Output the (X, Y) coordinate of the center of the cell containing the given text.  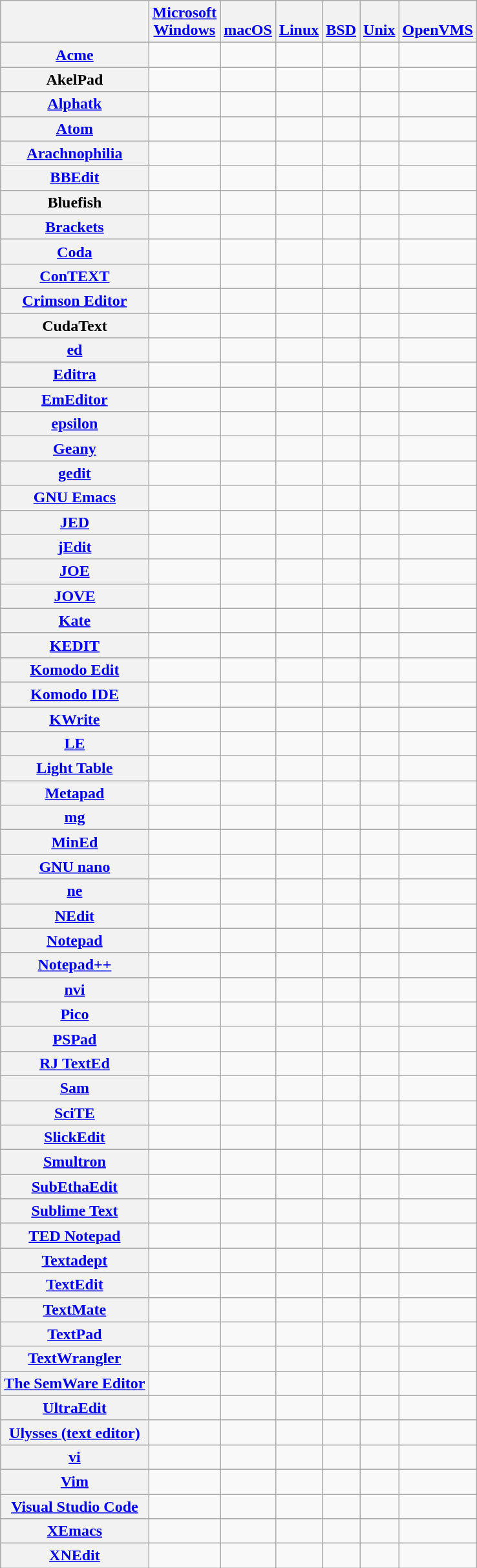
Alphatk (75, 104)
NEdit (75, 916)
TextWrangler (75, 1359)
TextMate (75, 1309)
Textadept (75, 1260)
nvi (75, 990)
Sam (75, 1088)
Notepad++ (75, 965)
Arachnophilia (75, 153)
Notepad (75, 940)
SubEthaEdit (75, 1187)
Light Table (75, 768)
Unix (379, 22)
SciTE (75, 1112)
gedit (75, 473)
XNEdit (75, 1556)
Vim (75, 1481)
XEmacs (75, 1531)
CudaText (75, 325)
Ulysses (text editor) (75, 1432)
OpenVMS (438, 22)
macOS (248, 22)
The SemWare Editor (75, 1383)
Metapad (75, 793)
JED (75, 522)
BSD (341, 22)
MinEd (75, 842)
Atom (75, 129)
Komodo Edit (75, 670)
BBEdit (75, 178)
RJ TextEd (75, 1063)
mg (75, 818)
Acme (75, 55)
JOVE (75, 596)
GNU Emacs (75, 498)
Smultron (75, 1162)
TED Notepad (75, 1236)
ed (75, 350)
Visual Studio Code (75, 1507)
LE (75, 744)
AkelPad (75, 79)
GNU nano (75, 867)
SlickEdit (75, 1138)
Microsoft Windows (185, 22)
UltraEdit (75, 1408)
KWrite (75, 719)
vi (75, 1457)
Crimson Editor (75, 301)
JOE (75, 571)
Brackets (75, 227)
jEdit (75, 547)
ne (75, 891)
Geany (75, 449)
epsilon (75, 424)
Coda (75, 251)
TextEdit (75, 1285)
Pico (75, 1014)
PSPad (75, 1039)
Bluefish (75, 202)
Editra (75, 375)
ConTEXT (75, 276)
Komodo IDE (75, 694)
Linux (299, 22)
Kate (75, 620)
KEDIT (75, 645)
TextPad (75, 1334)
EmEditor (75, 399)
Sublime Text (75, 1211)
